Extract the [X, Y] coordinate from the center of the cell holding the provided text.  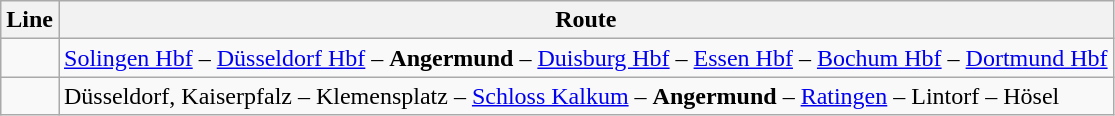
Düsseldorf, Kaiserpfalz – Klemensplatz – Schloss Kalkum – Angermund – Ratingen – Lintorf – Hösel [586, 96]
Solingen Hbf – Düsseldorf Hbf – Angermund – Duisburg Hbf – Essen Hbf – Bochum Hbf – Dortmund Hbf [586, 58]
Line [30, 20]
Route [586, 20]
